Return the [x, y] coordinate for the center point of the cell that contains the specified text.  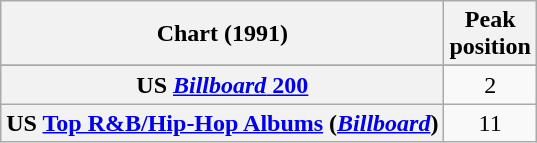
US Billboard 200 [222, 85]
Chart (1991) [222, 34]
2 [490, 85]
11 [490, 123]
Peakposition [490, 34]
US Top R&B/Hip-Hop Albums (Billboard) [222, 123]
